Locate the cell with the specified text and output its [x, y] center coordinate. 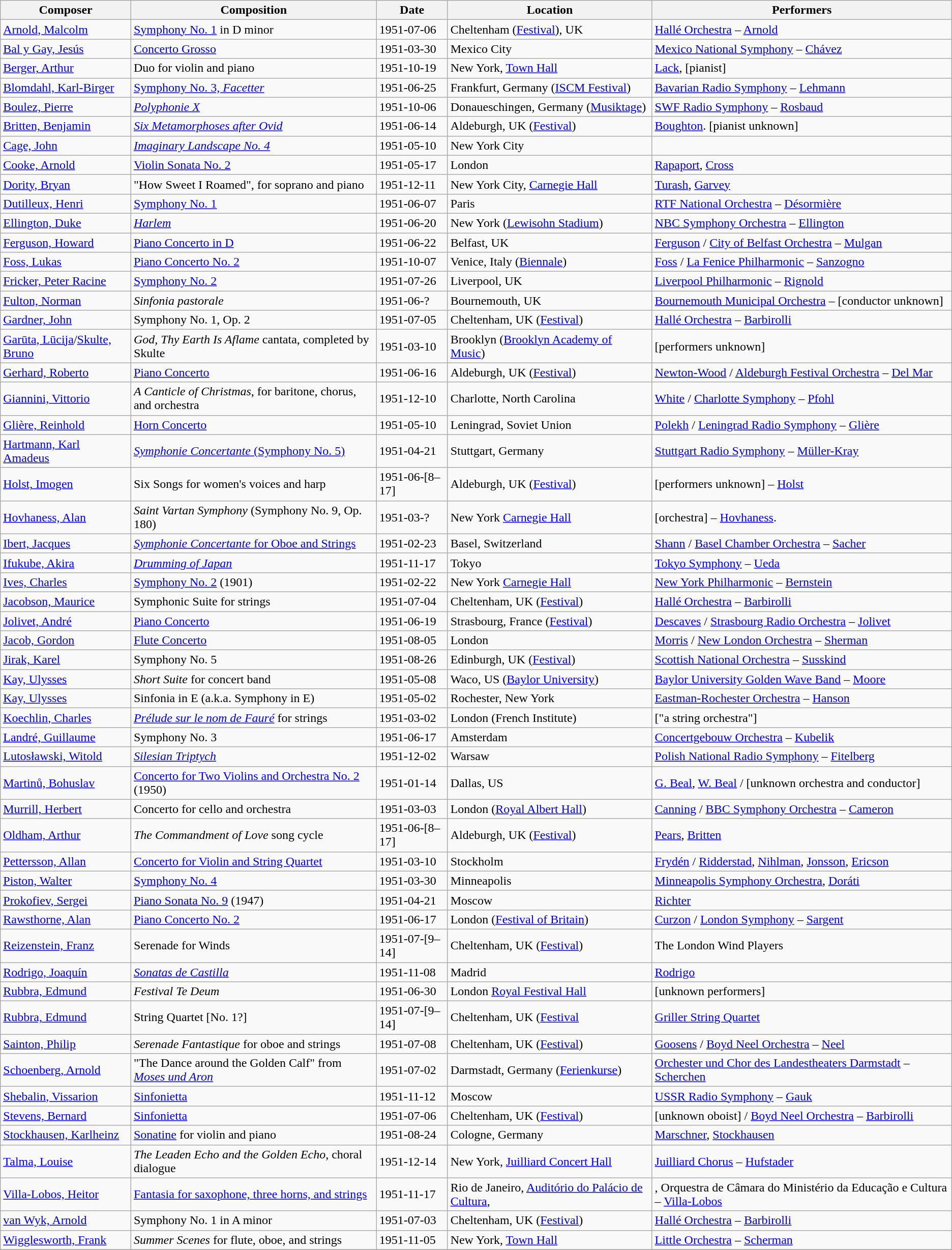
Sinfonia in E (a.k.a. Symphony in E) [253, 699]
Wigglesworth, Frank [66, 1240]
Performers [801, 10]
Darmstadt, Germany (Ferienkurse) [550, 1070]
1951-05-02 [412, 699]
RTF National Orchestra – Désormière [801, 204]
Ives, Charles [66, 582]
1951-11-12 [412, 1096]
Rio de Janeiro, Auditório do Palácio de Cultura, [550, 1195]
The Commandment of Love song cycle [253, 835]
A Canticle of Christmas, for baritone, chorus, and orchestra [253, 399]
Fantasia for saxophone, three horns, and strings [253, 1195]
Stockhausen, Karlheinz [66, 1135]
Garūta, Lūcija/Skulte, Bruno [66, 346]
Symphony No. 1 in A minor [253, 1220]
Reizenstein, Franz [66, 945]
1951-07-03 [412, 1220]
1951-10-06 [412, 107]
New York City, Carnegie Hall [550, 184]
Symphonie Concertante for Oboe and Strings [253, 543]
1951-05-08 [412, 679]
New York Philharmonic – Bernstein [801, 582]
Duo for violin and piano [253, 68]
G. Beal, W. Beal / [unknown orchestra and conductor] [801, 782]
Marschner, Stockhausen [801, 1135]
Bournemouth, UK [550, 301]
1951-02-22 [412, 582]
Prokofiev, Sergei [66, 900]
Dority, Bryan [66, 184]
Ifukube, Akira [66, 563]
[performers unknown] [801, 346]
Gerhard, Roberto [66, 372]
Foss / La Fenice Philharmonic – Sanzogno [801, 262]
London (Festival of Britain) [550, 919]
Cage, John [66, 146]
Six Songs for women's voices and harp [253, 484]
Stockholm [550, 861]
Fulton, Norman [66, 301]
Dutilleux, Henri [66, 204]
Symphony No. 3 [253, 737]
Stuttgart Radio Symphony – Müller-Kray [801, 451]
Ellington, Duke [66, 223]
Martinů, Bohuslav [66, 782]
London (French Institute) [550, 718]
Paris [550, 204]
1951-10-07 [412, 262]
Ferguson / City of Belfast Orchestra – Mulgan [801, 243]
1951-08-26 [412, 660]
Dallas, US [550, 782]
Leningrad, Soviet Union [550, 425]
Holst, Imogen [66, 484]
Short Suite for concert band [253, 679]
Charlotte, North Carolina [550, 399]
Location [550, 10]
Jolivet, André [66, 621]
Pears, Britten [801, 835]
Curzon / London Symphony – Sargent [801, 919]
Goosens / Boyd Neel Orchestra – Neel [801, 1044]
Hartmann, Karl Amadeus [66, 451]
Boulez, Pierre [66, 107]
Symphonic Suite for strings [253, 601]
Newton-Wood / Aldeburgh Festival Orchestra – Del Mar [801, 372]
Polyphonie X [253, 107]
1951-07-05 [412, 320]
Venice, Italy (Biennale) [550, 262]
Gardner, John [66, 320]
Concerto Grosso [253, 49]
Cheltenham (Festival), UK [550, 30]
Ibert, Jacques [66, 543]
USSR Radio Symphony – Gauk [801, 1096]
Composition [253, 10]
Frankfurt, Germany (ISCM Festival) [550, 88]
Richter [801, 900]
Stevens, Bernard [66, 1116]
The London Wind Players [801, 945]
1951-07-26 [412, 281]
Belfast, UK [550, 243]
Polish National Radio Symphony – Fitelberg [801, 757]
Festival Te Deum [253, 992]
Boughton. [pianist unknown] [801, 126]
1951-12-11 [412, 184]
Drumming of Japan [253, 563]
Rawsthorne, Alan [66, 919]
Waco, US (Baylor University) [550, 679]
Griller String Quartet [801, 1018]
Symphony No. 5 [253, 660]
Jirak, Karel [66, 660]
Violin Sonata No. 2 [253, 165]
Lutosławski, Witold [66, 757]
Murrill, Herbert [66, 809]
Madrid [550, 972]
Berger, Arthur [66, 68]
1951-07-08 [412, 1044]
Eastman-Rochester Orchestra – Hanson [801, 699]
Jacob, Gordon [66, 641]
Sonatine for violin and piano [253, 1135]
1951-06-? [412, 301]
[orchestra] – Hovhaness. [801, 517]
White / Charlotte Symphony – Pfohl [801, 399]
SWF Radio Symphony – Rosbaud [801, 107]
"How Sweet I Roamed", for soprano and piano [253, 184]
Orchester und Chor des Landestheaters Darmstadt – Scherchen [801, 1070]
1951-06-07 [412, 204]
Concerto for Violin and String Quartet [253, 861]
Bavarian Radio Symphony – Lehmann [801, 88]
Piston, Walter [66, 881]
Foss, Lukas [66, 262]
Minneapolis Symphony Orchestra, Doráti [801, 881]
1951-08-24 [412, 1135]
1951-11-05 [412, 1240]
Piano Concerto in D [253, 243]
Mexico City [550, 49]
1951-08-05 [412, 641]
The Leaden Echo and the Golden Echo, choral dialogue [253, 1161]
Symphony No. 1 [253, 204]
Donaueschingen, Germany (Musiktage) [550, 107]
Symphonie Concertante (Symphony No. 5) [253, 451]
Composer [66, 10]
Hallé Orchestra – Arnold [801, 30]
1951-06-30 [412, 992]
Symphony No. 1, Op. 2 [253, 320]
Ferguson, Howard [66, 243]
London (Royal Albert Hall) [550, 809]
Talma, Louise [66, 1161]
Imaginary Landscape No. 4 [253, 146]
Liverpool Philharmonic – Rignold [801, 281]
Concerto for Two Violins and Orchestra No. 2 (1950) [253, 782]
1951-03-03 [412, 809]
1951-10-19 [412, 68]
["a string orchestra"] [801, 718]
Strasbourg, France (Festival) [550, 621]
Symphony No. 3, Facetter [253, 88]
Symphony No. 4 [253, 881]
Morris / New London Orchestra – Sherman [801, 641]
Rodrigo [801, 972]
1951-05-17 [412, 165]
Rochester, New York [550, 699]
Oldham, Arthur [66, 835]
1951-06-25 [412, 88]
String Quartet [No. 1?] [253, 1018]
Warsaw [550, 757]
Tokyo [550, 563]
Koechlin, Charles [66, 718]
Summer Scenes for flute, oboe, and strings [253, 1240]
Six Metamorphoses after Ovid [253, 126]
New York City [550, 146]
Landré, Guillaume [66, 737]
Tokyo Symphony – Ueda [801, 563]
1951-07-04 [412, 601]
Shann / Basel Chamber Orchestra – Sacher [801, 543]
1951-06-22 [412, 243]
1951-11-08 [412, 972]
Glière, Reinhold [66, 425]
Prélude sur le nom de Fauré for strings [253, 718]
Blomdahl, Karl-Birger [66, 88]
Basel, Switzerland [550, 543]
Baylor University Golden Wave Band – Moore [801, 679]
Descaves / Strasbourg Radio Orchestra – Jolivet [801, 621]
Serenade for Winds [253, 945]
Juilliard Chorus – Hufstader [801, 1161]
Cheltenham, UK (Festival [550, 1018]
Bal y Gay, Jesús [66, 49]
[unknown performers] [801, 992]
Polekh / Leningrad Radio Symphony – Glière [801, 425]
1951-06-16 [412, 372]
Sinfonia pastorale [253, 301]
Cooke, Arnold [66, 165]
Giannini, Vittorio [66, 399]
1951-01-14 [412, 782]
Flute Concerto [253, 641]
Bournemouth Municipal Orchestra – [conductor unknown] [801, 301]
1951-02-23 [412, 543]
Britten, Benjamin [66, 126]
Harlem [253, 223]
Frydén / Ridderstad, Nihlman, Jonsson, Ericson [801, 861]
Sonatas de Castilla [253, 972]
Turash, Garvey [801, 184]
Amsterdam [550, 737]
Canning / BBC Symphony Orchestra – Cameron [801, 809]
1951-12-02 [412, 757]
Concertgebouw Orchestra – Kubelik [801, 737]
Symphony No. 2 (1901) [253, 582]
1951-06-20 [412, 223]
1951-06-19 [412, 621]
van Wyk, Arnold [66, 1220]
God, Thy Earth Is Aflame cantata, completed by Skulte [253, 346]
Villa-Lobos, Heitor [66, 1195]
Concerto for cello and orchestra [253, 809]
Shebalin, Vissarion [66, 1096]
1951-03-? [412, 517]
1951-06-14 [412, 126]
Jacobson, Maurice [66, 601]
, Orquestra de Câmara do Ministério da Educação e Cultura – Villa-Lobos [801, 1195]
[performers unknown] – Holst [801, 484]
Mexico National Symphony – Chávez [801, 49]
Date [412, 10]
Saint Vartan Symphony (Symphony No. 9, Op. 180) [253, 517]
New York (Lewisohn Stadium) [550, 223]
Scottish National Orchestra – Susskind [801, 660]
1951-07-02 [412, 1070]
Schoenberg, Arnold [66, 1070]
Lack, [pianist] [801, 68]
Symphony No. 1 in D minor [253, 30]
Rodrigo, Joaquín [66, 972]
Liverpool, UK [550, 281]
Symphony No. 2 [253, 281]
"The Dance around the Golden Calf" from Moses und Aron [253, 1070]
Little Orchestra – Scherman [801, 1240]
Arnold, Malcolm [66, 30]
1951-12-10 [412, 399]
London Royal Festival Hall [550, 992]
Rapaport, Cross [801, 165]
New York, Juilliard Concert Hall [550, 1161]
Cologne, Germany [550, 1135]
NBC Symphony Orchestra – Ellington [801, 223]
1951-12-14 [412, 1161]
Brooklyn (Brooklyn Academy of Music) [550, 346]
1951-03-02 [412, 718]
Minneapolis [550, 881]
Pettersson, Allan [66, 861]
Sainton, Philip [66, 1044]
Hovhaness, Alan [66, 517]
Serenade Fantastique for oboe and strings [253, 1044]
[unknown oboist] / Boyd Neel Orchestra – Barbirolli [801, 1116]
Horn Concerto [253, 425]
Stuttgart, Germany [550, 451]
Piano Sonata No. 9 (1947) [253, 900]
Silesian Triptych [253, 757]
Edinburgh, UK (Festival) [550, 660]
Fricker, Peter Racine [66, 281]
